Identify which cell holds the provided text, then report its [x, y] central coordinate. 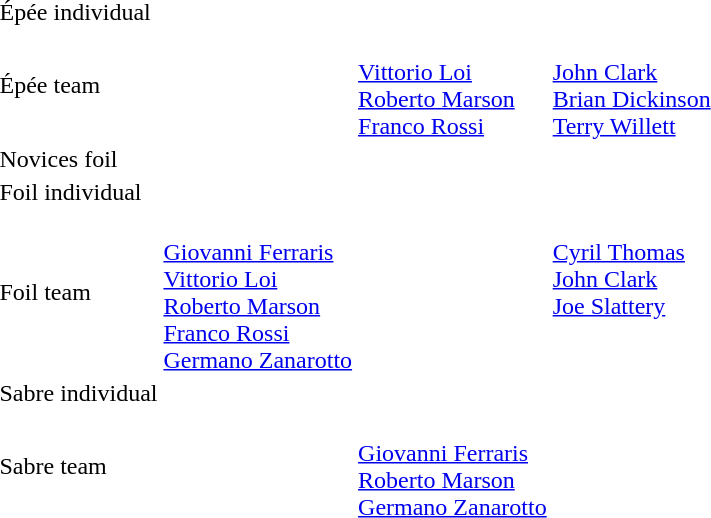
Giovanni Ferraris Vittorio Loi Roberto Marson Franco Rossi Germano Zanarotto [258, 292]
Vittorio Loi Roberto Marson Franco Rossi [453, 86]
